Output the [X, Y] coordinate of the center of the cell containing the given text.  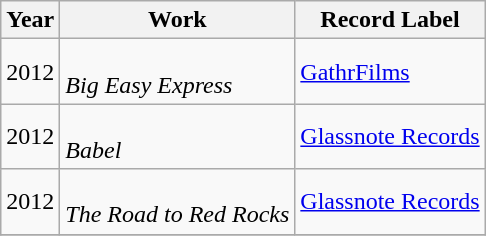
Record Label [390, 20]
GathrFilms [390, 72]
The Road to Red Rocks [178, 202]
Work [178, 20]
Babel [178, 136]
Big Easy Express [178, 72]
Year [30, 20]
